Scan for the cell matching the given text and deliver its (x, y) coordinate at center. 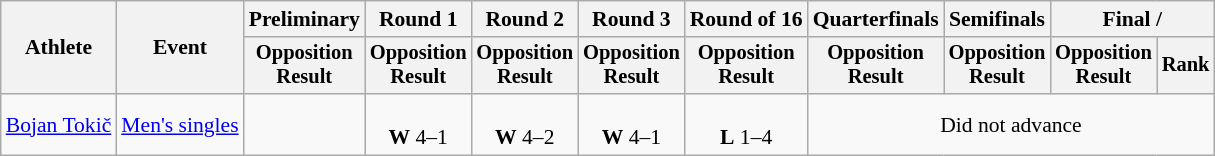
Round 2 (524, 19)
Round 1 (418, 19)
Event (180, 48)
Round 3 (632, 19)
Semifinals (998, 19)
Bojan Tokič (59, 124)
L 1–4 (746, 124)
Rank (1186, 66)
Athlete (59, 48)
Did not advance (1012, 124)
Preliminary (304, 19)
Final / (1132, 19)
Round of 16 (746, 19)
W 4–2 (524, 124)
Men's singles (180, 124)
Quarterfinals (876, 19)
